Locate the cell with the specified text and output its [X, Y] center coordinate. 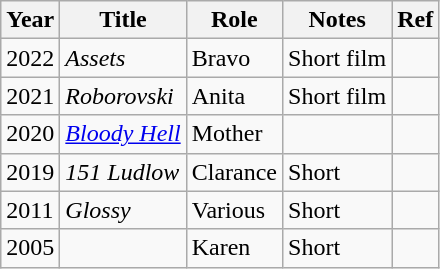
Glossy [123, 210]
2021 [30, 96]
Karen [234, 248]
2005 [30, 248]
2022 [30, 58]
2011 [30, 210]
2020 [30, 134]
151 Ludlow [123, 172]
Roborovski [123, 96]
Year [30, 20]
Ref [416, 20]
Anita [234, 96]
Notes [338, 20]
Bravo [234, 58]
Role [234, 20]
Bloody Hell [123, 134]
Various [234, 210]
Clarance [234, 172]
Title [123, 20]
Assets [123, 58]
2019 [30, 172]
Mother [234, 134]
